Return [X, Y] of the center of cell containing provided text 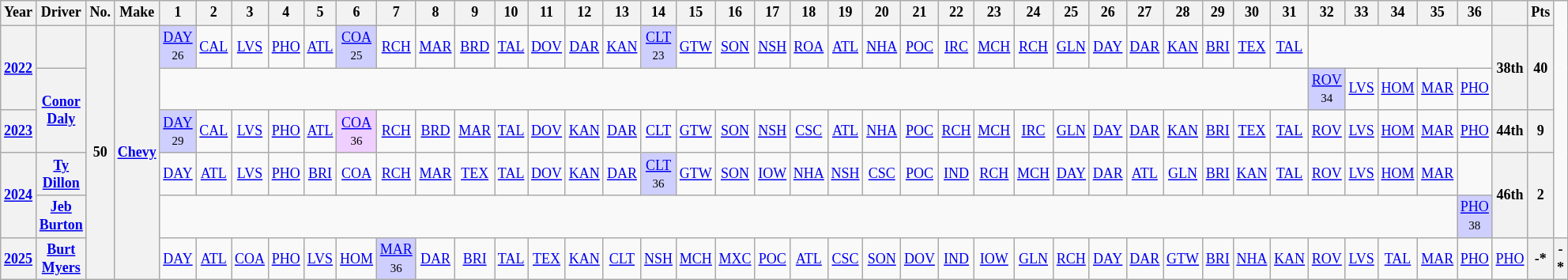
DAY26 [178, 47]
17 [773, 13]
Pts [1541, 13]
35 [1438, 13]
38th [1510, 68]
DAY29 [178, 131]
6 [357, 13]
4 [286, 13]
24 [1034, 13]
CLT23 [659, 47]
Year [19, 13]
46th [1510, 195]
26 [1108, 13]
Driver [61, 13]
COA 25 [357, 47]
32 [1326, 13]
33 [1361, 13]
PHO38 [1475, 217]
2024 [19, 195]
CLT36 [659, 174]
15 [695, 13]
29 [1217, 13]
2022 [19, 68]
ROV34 [1326, 89]
50 [100, 153]
30 [1252, 13]
23 [994, 13]
Conor Daly [61, 111]
40 [1541, 68]
25 [1071, 13]
Chevy [137, 153]
2023 [19, 131]
27 [1144, 13]
Burt Myers [61, 259]
Jeb Burton [61, 217]
Make [137, 13]
44th [1510, 131]
3 [250, 13]
MAR36 [396, 259]
12 [584, 13]
36 [1475, 13]
21 [920, 13]
31 [1290, 13]
5 [320, 13]
20 [882, 13]
18 [809, 13]
16 [735, 13]
13 [622, 13]
8 [435, 13]
14 [659, 13]
11 [547, 13]
2025 [19, 259]
1 [178, 13]
7 [396, 13]
10 [511, 13]
COA36 [357, 131]
No. [100, 13]
22 [956, 13]
19 [846, 13]
Ty Dillon [61, 174]
34 [1397, 13]
28 [1183, 13]
MXC [735, 259]
ROA [809, 47]
